Return the [x, y] coordinate for the center point of the cell that contains the specified text.  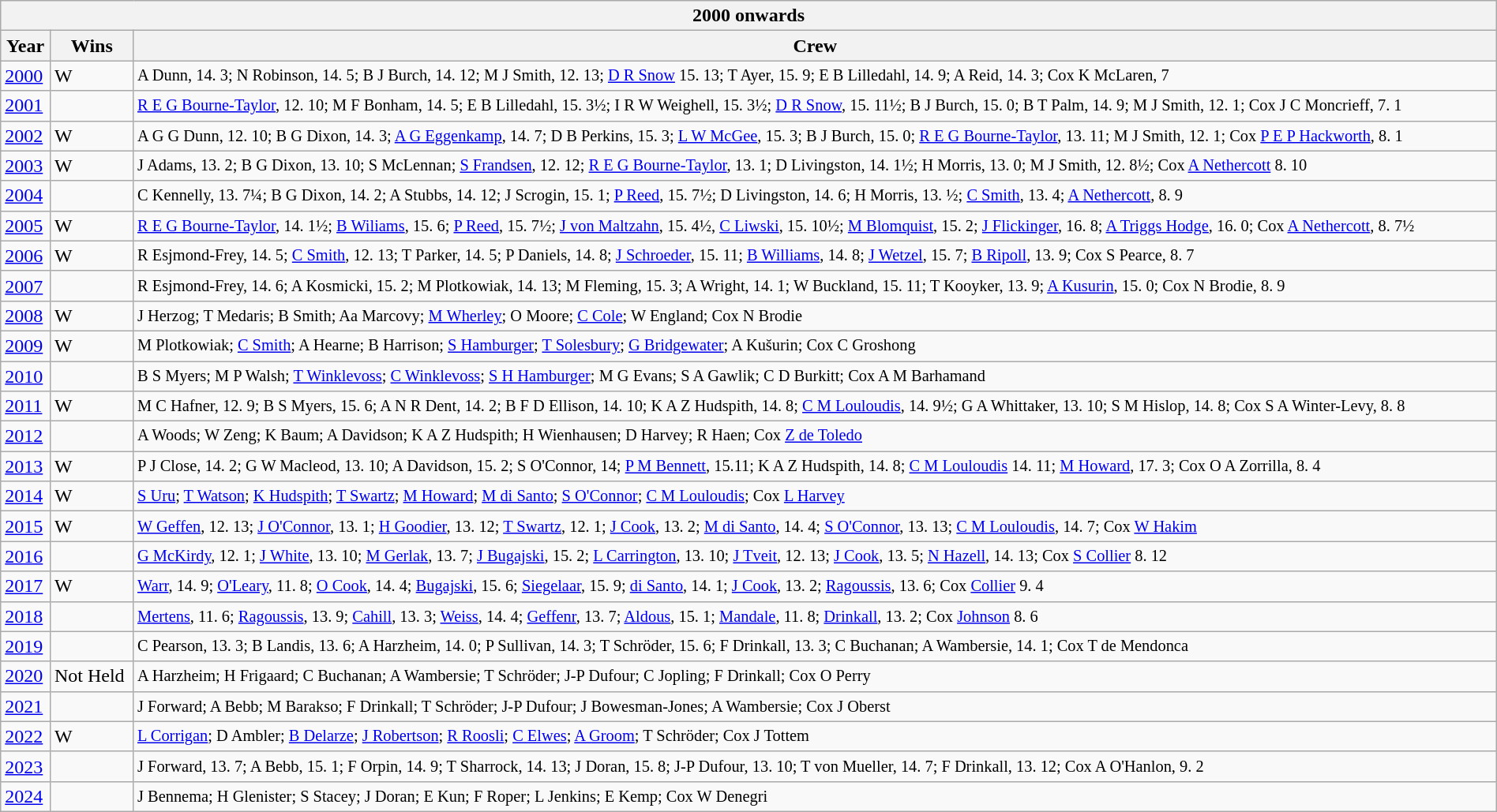
2015 [25, 526]
Wins [92, 46]
Warr, 14. 9; O'Leary, 11. 8; O Cook, 14. 4; Bugajski, 15. 6; Siegelaar, 15. 9; di Santo, 14. 1; J Cook, 13. 2; Ragoussis, 13. 6; Cox Collier 9. 4 [815, 586]
2016 [25, 556]
2020 [25, 676]
2022 [25, 736]
2023 [25, 766]
2004 [25, 196]
S Uru; T Watson; K Hudspith; T Swartz; M Howard; M di Santo; S O'Connor; C M Louloudis; Cox L Harvey [815, 496]
J Herzog; T Medaris; B Smith; Aa Marcovy; M Wherley; O Moore; C Cole; W England; Cox N Brodie [815, 316]
Crew [815, 46]
2007 [25, 286]
2005 [25, 226]
2001 [25, 106]
M Plotkowiak; C Smith; A Hearne; B Harrison; S Hamburger; T Solesbury; G Bridgewater; A Kušurin; Cox C Groshong [815, 346]
2002 [25, 136]
2017 [25, 586]
2009 [25, 346]
2013 [25, 466]
Not Held [92, 676]
2021 [25, 706]
Year [25, 46]
2012 [25, 436]
2018 [25, 616]
2008 [25, 316]
2014 [25, 496]
2000 [25, 76]
J Bennema; H Glenister; S Stacey; J Doran; E Kun; F Roper; L Jenkins; E Kemp; Cox W Denegri [815, 796]
2010 [25, 376]
2011 [25, 406]
2019 [25, 646]
2000 onwards [748, 16]
A Harzheim; H Frigaard; C Buchanan; A Wambersie; T Schröder; J-P Dufour; C Jopling; F Drinkall; Cox O Perry [815, 676]
2003 [25, 166]
L Corrigan; D Ambler; B Delarze; J Robertson; R Roosli; C Elwes; A Groom; T Schröder; Cox J Tottem [815, 736]
2006 [25, 256]
2024 [25, 796]
J Forward; A Bebb; M Barakso; F Drinkall; T Schröder; J-P Dufour; J Bowesman-Jones; A Wambersie; Cox J Oberst [815, 706]
A Woods; W Zeng; K Baum; A Davidson; K A Z Hudspith; H Wienhausen; D Harvey; R Haen; Cox Z de Toledo [815, 436]
B S Myers; M P Walsh; T Winklevoss; C Winklevoss; S H Hamburger; M G Evans; S A Gawlik; C D Burkitt; Cox A M Barhamand [815, 376]
Mertens, 11. 6; Ragoussis, 13. 9; Cahill, 13. 3; Weiss, 14. 4; Geffenr, 13. 7; Aldous, 15. 1; Mandale, 11. 8; Drinkall, 13. 2; Cox Johnson 8. 6 [815, 616]
